Provide the (X, Y) coordinate of the cell's center where the given text is located.  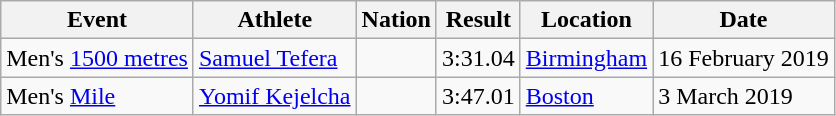
Yomif Kejelcha (274, 96)
Location (586, 20)
Samuel Tefera (274, 58)
Men's Mile (98, 96)
Event (98, 20)
3:31.04 (478, 58)
Result (478, 20)
3:47.01 (478, 96)
Nation (396, 20)
Date (744, 20)
3 March 2019 (744, 96)
Birmingham (586, 58)
Men's 1500 metres (98, 58)
16 February 2019 (744, 58)
Boston (586, 96)
Athlete (274, 20)
